From the cell containing the given text, extract its center point as [X, Y] coordinate. 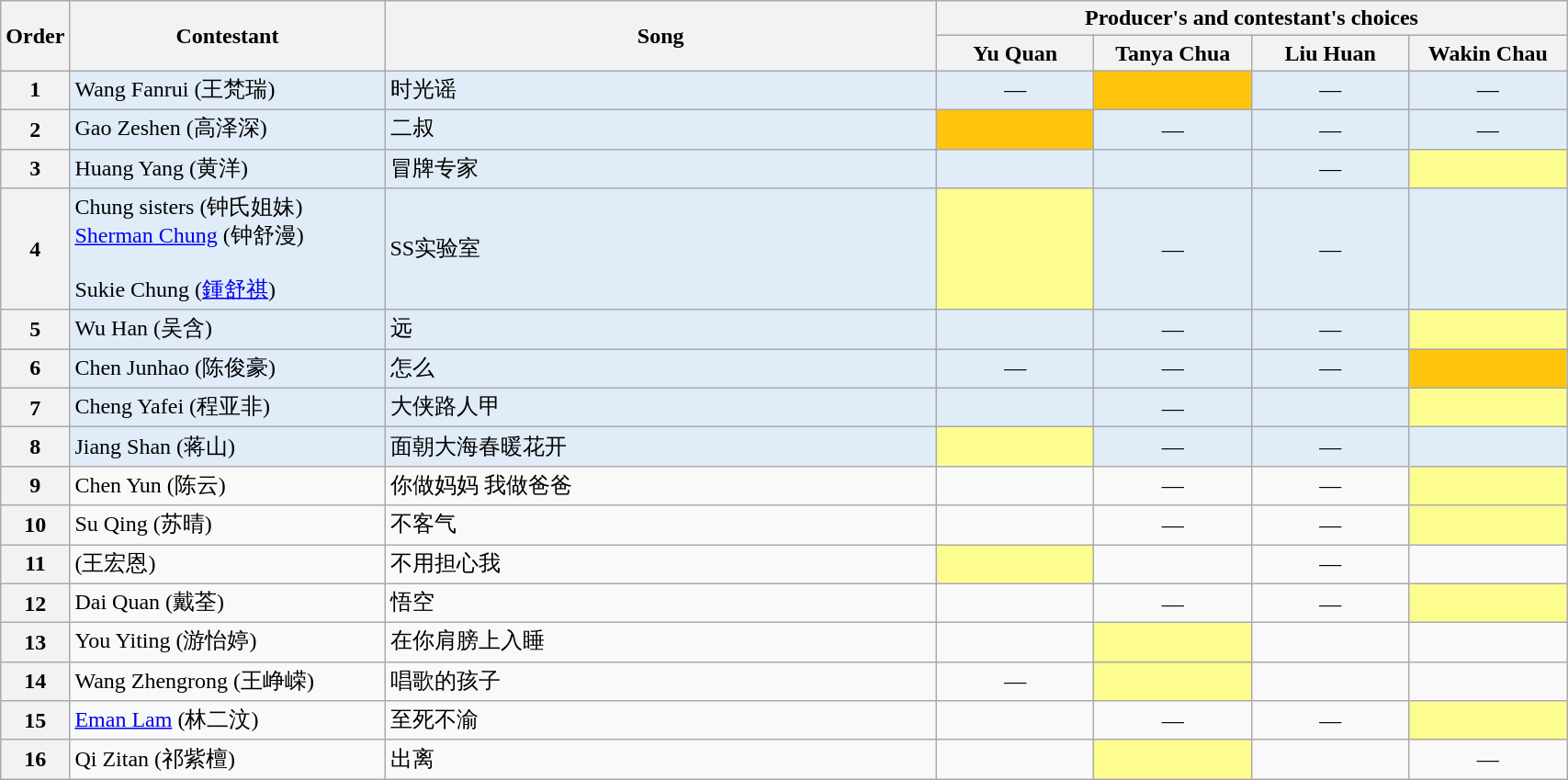
Qi Zitan (祁紫檀) [228, 759]
6 [35, 369]
Contestant [228, 36]
Huang Yang (黄洋) [228, 169]
Chung sisters (钟氏姐妹)Sherman Chung (钟舒漫)Sukie Chung (鍾舒祺) [228, 250]
时光谣 [660, 90]
唱歌的孩子 [660, 682]
5 [35, 329]
二叔 [660, 129]
You Yiting (游怡婷) [228, 643]
Yu Quan [1015, 53]
冒牌专家 [660, 169]
2 [35, 129]
Dai Quan (戴荃) [228, 603]
大侠路人甲 [660, 408]
远 [660, 329]
不客气 [660, 526]
Producer's and contestant's choices [1251, 18]
(王宏恩) [228, 564]
Cheng Yafei (程亚非) [228, 408]
Wu Han (吴含) [228, 329]
不用担心我 [660, 564]
16 [35, 759]
7 [35, 408]
Tanya Chua [1173, 53]
Wakin Chau [1488, 53]
Chen Yun (陈云) [228, 485]
11 [35, 564]
SS实验室 [660, 250]
3 [35, 169]
10 [35, 526]
Su Qing (苏晴) [228, 526]
面朝大海春暖花开 [660, 447]
Wang Fanrui (王梵瑞) [228, 90]
Eman Lam (林二汶) [228, 720]
Gao Zeshen (高泽深) [228, 129]
出离 [660, 759]
Song [660, 36]
4 [35, 250]
Order [35, 36]
14 [35, 682]
至死不渝 [660, 720]
怎么 [660, 369]
悟空 [660, 603]
Jiang Shan (蒋山) [228, 447]
Wang Zhengrong (王峥嵘) [228, 682]
12 [35, 603]
在你肩膀上入睡 [660, 643]
8 [35, 447]
Chen Junhao (陈俊豪) [228, 369]
13 [35, 643]
1 [35, 90]
你做妈妈 我做爸爸 [660, 485]
Liu Huan [1330, 53]
15 [35, 720]
9 [35, 485]
